Extract the [x, y] coordinate from the center of the cell holding the provided text.  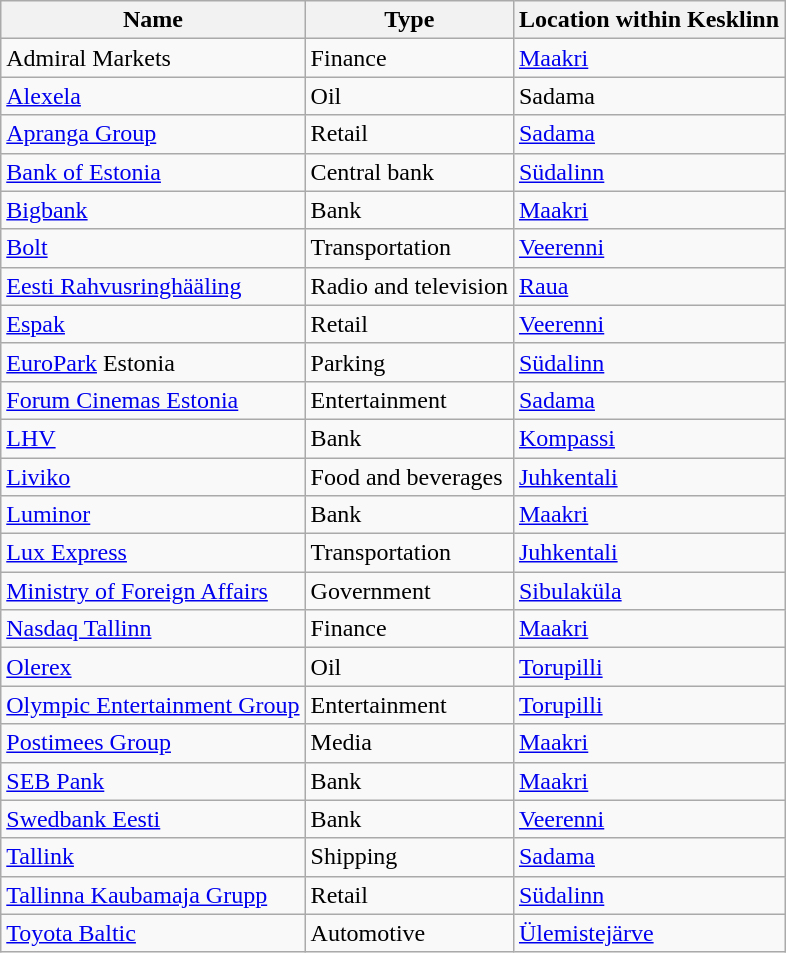
Forum Cinemas Estonia [153, 400]
Lux Express [153, 553]
Type [409, 20]
Olympic Entertainment Group [153, 705]
Eesti Rahvusringhääling [153, 286]
Name [153, 20]
Media [409, 743]
Toyota Baltic [153, 933]
Tallinna Kaubamaja Grupp [153, 895]
Kompassi [648, 438]
Olerex [153, 667]
Radio and television [409, 286]
Bank of Estonia [153, 172]
Parking [409, 362]
Ministry of Foreign Affairs [153, 591]
Sibulaküla [648, 591]
Automotive [409, 933]
Apranga Group [153, 134]
Espak [153, 324]
EuroPark Estonia [153, 362]
Admiral Markets [153, 58]
Alexela [153, 96]
Central bank [409, 172]
Raua [648, 286]
Swedbank Eesti [153, 819]
Tallink [153, 857]
Shipping [409, 857]
Ülemistejärve [648, 933]
Liviko [153, 477]
Bolt [153, 248]
LHV [153, 438]
Food and beverages [409, 477]
Government [409, 591]
Postimees Group [153, 743]
Bigbank [153, 210]
Nasdaq Tallinn [153, 629]
Luminor [153, 515]
Location within Kesklinn [648, 20]
SEB Pank [153, 781]
